Determine the [x, y] coordinate at the center of the cell enclosing the given text.  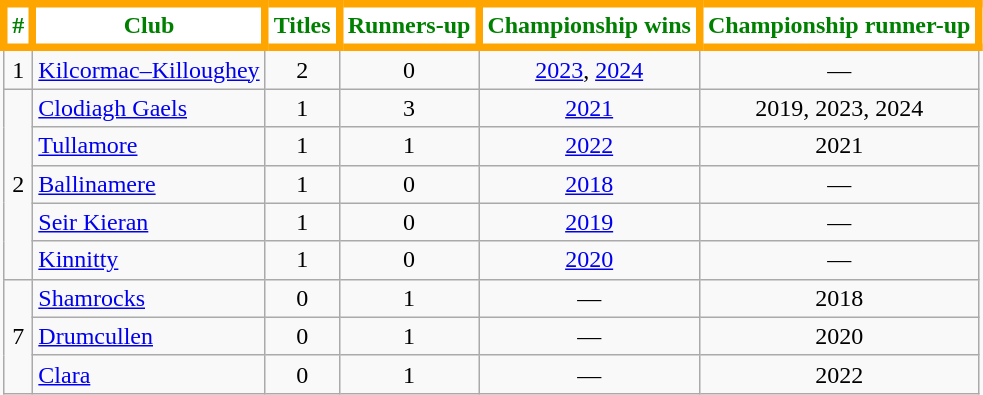
Seir Kieran [149, 222]
Club [149, 26]
3 [409, 108]
Kilcormac–Killoughey [149, 68]
2023, 2024 [589, 68]
Championship runner-up [839, 26]
Clara [149, 374]
Titles [302, 26]
Drumcullen [149, 336]
Ballinamere [149, 184]
Shamrocks [149, 298]
2019 [589, 222]
# [18, 26]
Championship wins [589, 26]
7 [18, 336]
Runners-up [409, 26]
2019, 2023, 2024 [839, 108]
Clodiagh Gaels [149, 108]
Tullamore [149, 146]
Kinnitty [149, 260]
